Return [x, y] of the center of cell containing provided text 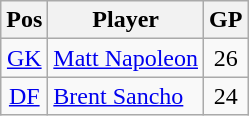
Player [126, 20]
24 [226, 96]
GP [226, 20]
Brent Sancho [126, 96]
Pos [24, 20]
26 [226, 58]
GK [24, 58]
Matt Napoleon [126, 58]
DF [24, 96]
